Provide the (X, Y) coordinate of the cell's center where the given text is located.  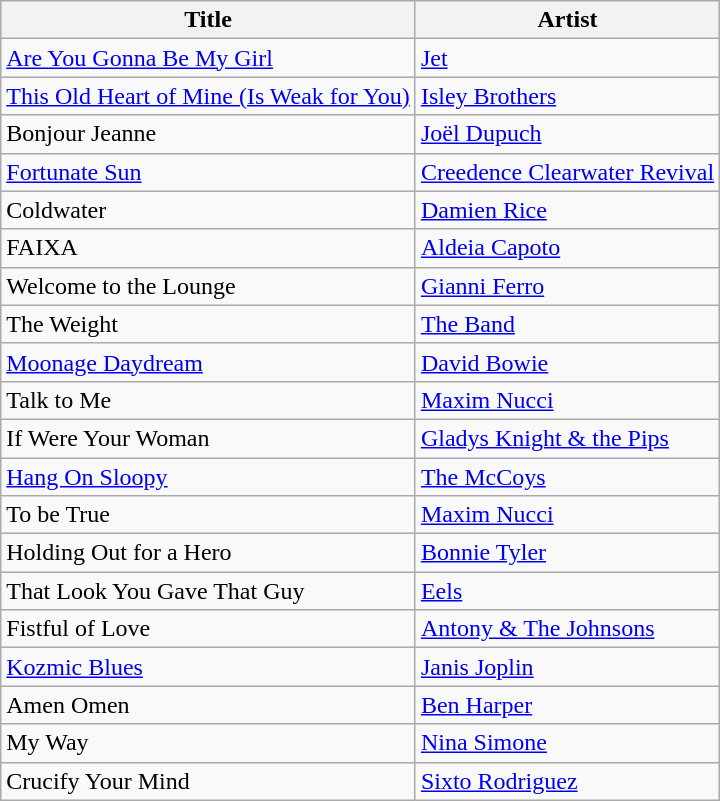
Isley Brothers (567, 96)
Gladys Knight & the Pips (567, 438)
Artist (567, 20)
Eels (567, 591)
Moonage Daydream (208, 362)
The McCoys (567, 477)
Jet (567, 58)
To be True (208, 515)
Amen Omen (208, 705)
FAIXA (208, 248)
Gianni Ferro (567, 286)
Coldwater (208, 210)
Aldeia Capoto (567, 248)
Bonnie Tyler (567, 553)
My Way (208, 743)
Holding Out for a Hero (208, 553)
This Old Heart of Mine (Is Weak for You) (208, 96)
Janis Joplin (567, 667)
David Bowie (567, 362)
Are You Gonna Be My Girl (208, 58)
Bonjour Jeanne (208, 134)
Fistful of Love (208, 629)
If Were Your Woman (208, 438)
Welcome to the Lounge (208, 286)
Nina Simone (567, 743)
Talk to Me (208, 400)
Antony & The Johnsons (567, 629)
Fortunate Sun (208, 172)
Ben Harper (567, 705)
Sixto Rodriguez (567, 781)
Joël Dupuch (567, 134)
Creedence Clearwater Revival (567, 172)
That Look You Gave That Guy (208, 591)
The Weight (208, 324)
Crucify Your Mind (208, 781)
Damien Rice (567, 210)
Title (208, 20)
The Band (567, 324)
Kozmic Blues (208, 667)
Hang On Sloopy (208, 477)
